Find where the given text appears and provide that cell's center as [X, Y] coordinate. 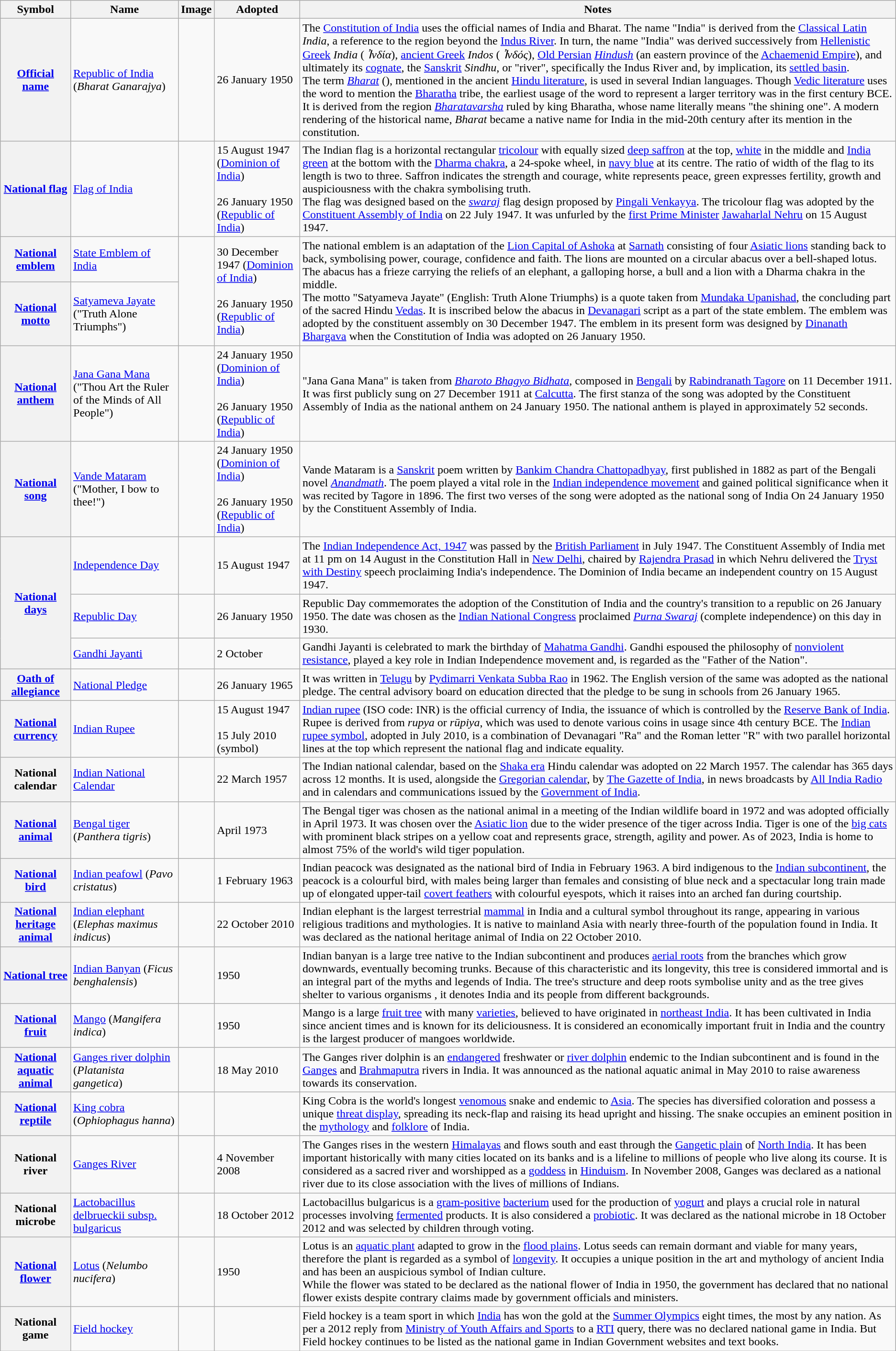
Flag of India [124, 189]
Name [124, 10]
Lactobacillus delbrueckii subsp. bulgaricus [124, 1215]
Ganges River [124, 1164]
Independence Day [124, 566]
Indian National Calendar [124, 779]
National bird [35, 880]
18 October 2012 [258, 1215]
National motto [35, 313]
Symbol [35, 10]
Jana Gana Mana ("Thou Art the Ruler of the Minds of All People") [124, 394]
National heritage animal [35, 924]
Indian Banyan (Ficus benghalensis) [124, 975]
Lotus (Nelumbo nucifera) [124, 1272]
18 May 2010 [258, 1070]
Republic Day [124, 616]
30 December 1947 (Dominion of India) 26 January 1950 (Republic of India) [258, 291]
National animal [35, 830]
National microbe [35, 1215]
Adopted [258, 10]
National Pledge [124, 685]
National reptile [35, 1114]
Republic of India (Bharat Ganarajya) [124, 80]
National days [35, 603]
National anthem [35, 394]
Indian elephant (Elephas maximus indicus) [124, 924]
State Emblem of India [124, 259]
Official name [35, 80]
Indian Rupee [124, 729]
National fruit [35, 1025]
26 January 1965 [258, 685]
Field hockey [124, 1329]
Oath of allegiance [35, 685]
National flag [35, 189]
Indian peafowl (Pavo cristatus) [124, 880]
Satyameva Jayate ("Truth Alone Triumphs") [124, 313]
National emblem [35, 259]
National song [35, 489]
Gandhi Jayanti [124, 654]
National tree [35, 975]
National game [35, 1329]
National flower [35, 1272]
4 November 2008 [258, 1164]
National river [35, 1164]
April 1973 [258, 830]
2 October [258, 654]
Notes [597, 10]
22 March 1957 [258, 779]
Image [196, 10]
King cobra (Ophiophagus hanna) [124, 1114]
15 August 1947 [258, 566]
Bengal tiger (Panthera tigris) [124, 830]
National aquatic animal [35, 1070]
National currency [35, 729]
15 August 1947 15 July 2010 (symbol) [258, 729]
15 August 1947 (Dominion of India) 26 January 1950 (Republic of India) [258, 189]
Ganges river dolphin (Platanista gangetica) [124, 1070]
22 October 2010 [258, 924]
Vande Mataram ("Mother, I bow to thee!") [124, 489]
Mango (Mangifera indica) [124, 1025]
National calendar [35, 779]
1 February 1963 [258, 880]
